Output the [X, Y] coordinate of the center of the cell containing the given text.  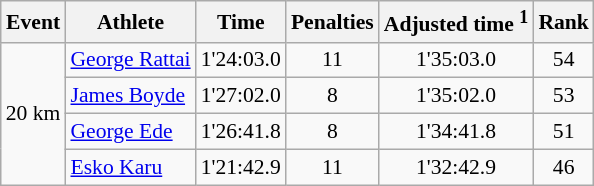
1'21:42.9 [241, 167]
1'24:03.0 [241, 60]
1'34:41.8 [456, 132]
James Boyde [130, 96]
Event [34, 22]
Rank [564, 22]
20 km [34, 113]
1'35:02.0 [456, 96]
51 [564, 132]
Penalties [332, 22]
1'35:03.0 [456, 60]
54 [564, 60]
Athlete [130, 22]
53 [564, 96]
Time [241, 22]
George Rattai [130, 60]
1'32:42.9 [456, 167]
George Ede [130, 132]
1'27:02.0 [241, 96]
1'26:41.8 [241, 132]
46 [564, 167]
Adjusted time 1 [456, 22]
Esko Karu [130, 167]
